Capture the cell that displays the provided text and extract its [x, y] central coordinate. 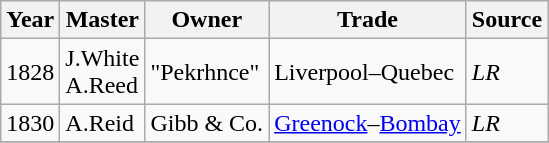
Source [506, 20]
Gibb & Co. [207, 123]
A.Reid [102, 123]
Trade [368, 20]
Year [30, 20]
Master [102, 20]
Greenock–Bombay [368, 123]
1828 [30, 72]
J.WhiteA.Reed [102, 72]
"Pekrhnce" [207, 72]
1830 [30, 123]
Owner [207, 20]
Liverpool–Quebec [368, 72]
